Return (X, Y) of the center of cell containing provided text 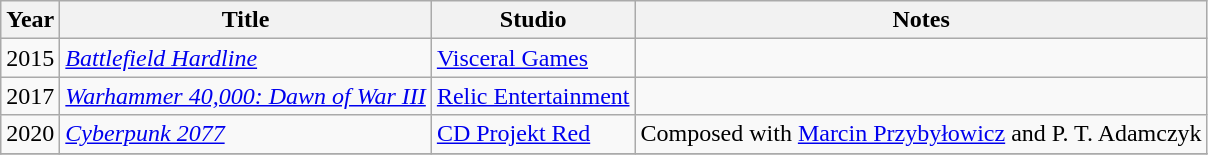
Relic Entertainment (533, 96)
Notes (921, 20)
Battlefield Hardline (246, 58)
Visceral Games (533, 58)
Year (30, 20)
2020 (30, 134)
2017 (30, 96)
Title (246, 20)
Warhammer 40,000: Dawn of War III (246, 96)
Cyberpunk 2077 (246, 134)
CD Projekt Red (533, 134)
Studio (533, 20)
2015 (30, 58)
Composed with Marcin Przybyłowicz and P. T. Adamczyk (921, 134)
